Pinpoint the cell where the given text exists, returning its [X, Y] midpoint coordinate. 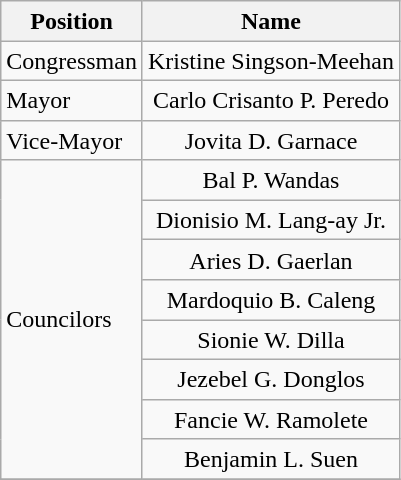
Name [270, 21]
Benjamin L. Suen [270, 459]
Dionisio M. Lang-ay Jr. [270, 220]
Mardoquio B. Caleng [270, 300]
Sionie W. Dilla [270, 340]
Fancie W. Ramolete [270, 419]
Vice-Mayor [72, 140]
Jezebel G. Donglos [270, 379]
Congressman [72, 61]
Councilors [72, 320]
Carlo Crisanto P. Peredo [270, 100]
Bal P. Wandas [270, 180]
Mayor [72, 100]
Jovita D. Garnace [270, 140]
Position [72, 21]
Aries D. Gaerlan [270, 260]
Kristine Singson-Meehan [270, 61]
